Output the (x, y) coordinate of the center of the cell containing the given text.  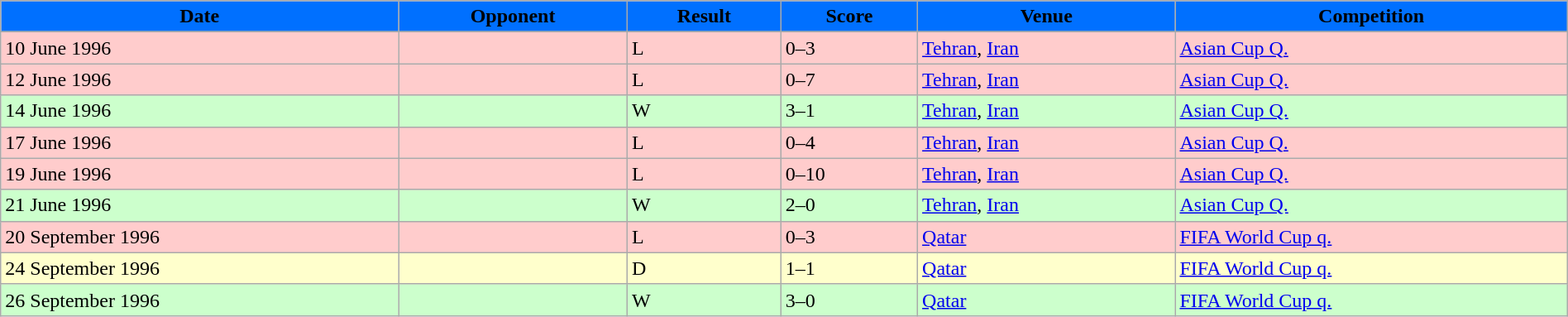
17 June 1996 (200, 142)
19 June 1996 (200, 174)
2–0 (849, 205)
Venue (1047, 17)
Score (849, 17)
26 September 1996 (200, 300)
Competition (1371, 17)
10 June 1996 (200, 48)
Date (200, 17)
Result (704, 17)
24 September 1996 (200, 268)
21 June 1996 (200, 205)
14 June 1996 (200, 111)
0–10 (849, 174)
0–4 (849, 142)
12 June 1996 (200, 79)
3–1 (849, 111)
D (704, 268)
1–1 (849, 268)
Opponent (513, 17)
20 September 1996 (200, 237)
0–7 (849, 79)
3–0 (849, 300)
